For the text-containing cell, return its midpoint in (x, y) coordinate format. 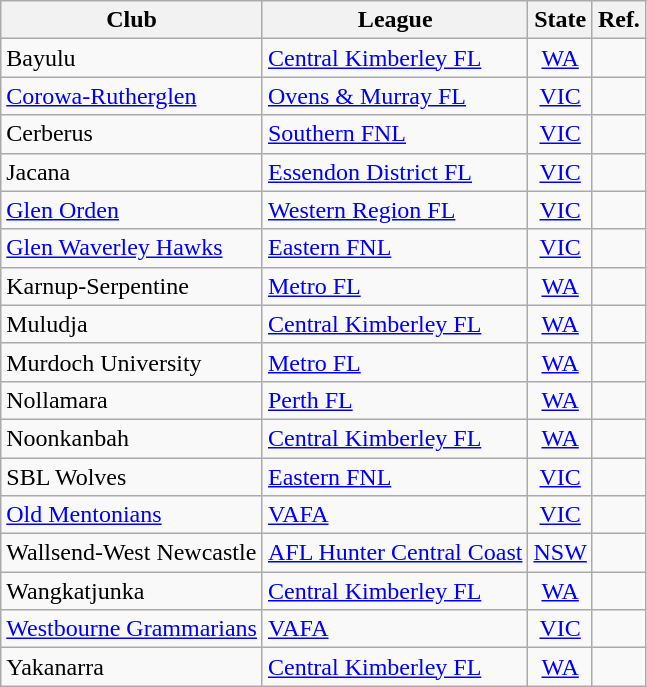
Cerberus (132, 134)
Westbourne Grammarians (132, 629)
Ref. (618, 20)
Wangkatjunka (132, 591)
Old Mentonians (132, 515)
NSW (560, 553)
Murdoch University (132, 362)
Glen Waverley Hawks (132, 248)
Club (132, 20)
League (394, 20)
Jacana (132, 172)
Ovens & Murray FL (394, 96)
Wallsend-West Newcastle (132, 553)
SBL Wolves (132, 477)
Western Region FL (394, 210)
Glen Orden (132, 210)
Noonkanbah (132, 438)
Bayulu (132, 58)
Essendon District FL (394, 172)
Perth FL (394, 400)
Yakanarra (132, 667)
Nollamara (132, 400)
Corowa-Rutherglen (132, 96)
State (560, 20)
Southern FNL (394, 134)
Karnup-Serpentine (132, 286)
Muludja (132, 324)
AFL Hunter Central Coast (394, 553)
